Output the (x, y) coordinate of the center of the cell containing the given text.  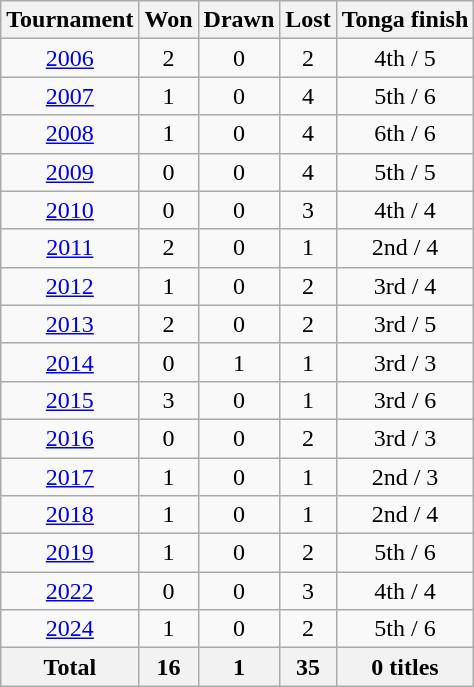
2011 (70, 248)
2017 (70, 477)
Tonga finish (405, 20)
2019 (70, 553)
2024 (70, 629)
2015 (70, 400)
2018 (70, 515)
2013 (70, 324)
2010 (70, 210)
16 (168, 667)
3rd / 5 (405, 324)
2009 (70, 172)
2007 (70, 96)
2008 (70, 134)
Won (168, 20)
0 titles (405, 667)
4th / 5 (405, 58)
2016 (70, 438)
Drawn (239, 20)
Tournament (70, 20)
5th / 5 (405, 172)
2014 (70, 362)
Lost (308, 20)
35 (308, 667)
6th / 6 (405, 134)
2012 (70, 286)
2nd / 3 (405, 477)
2022 (70, 591)
Total (70, 667)
2006 (70, 58)
3rd / 6 (405, 400)
3rd / 4 (405, 286)
